From the cell containing the given text, extract its center point as [x, y] coordinate. 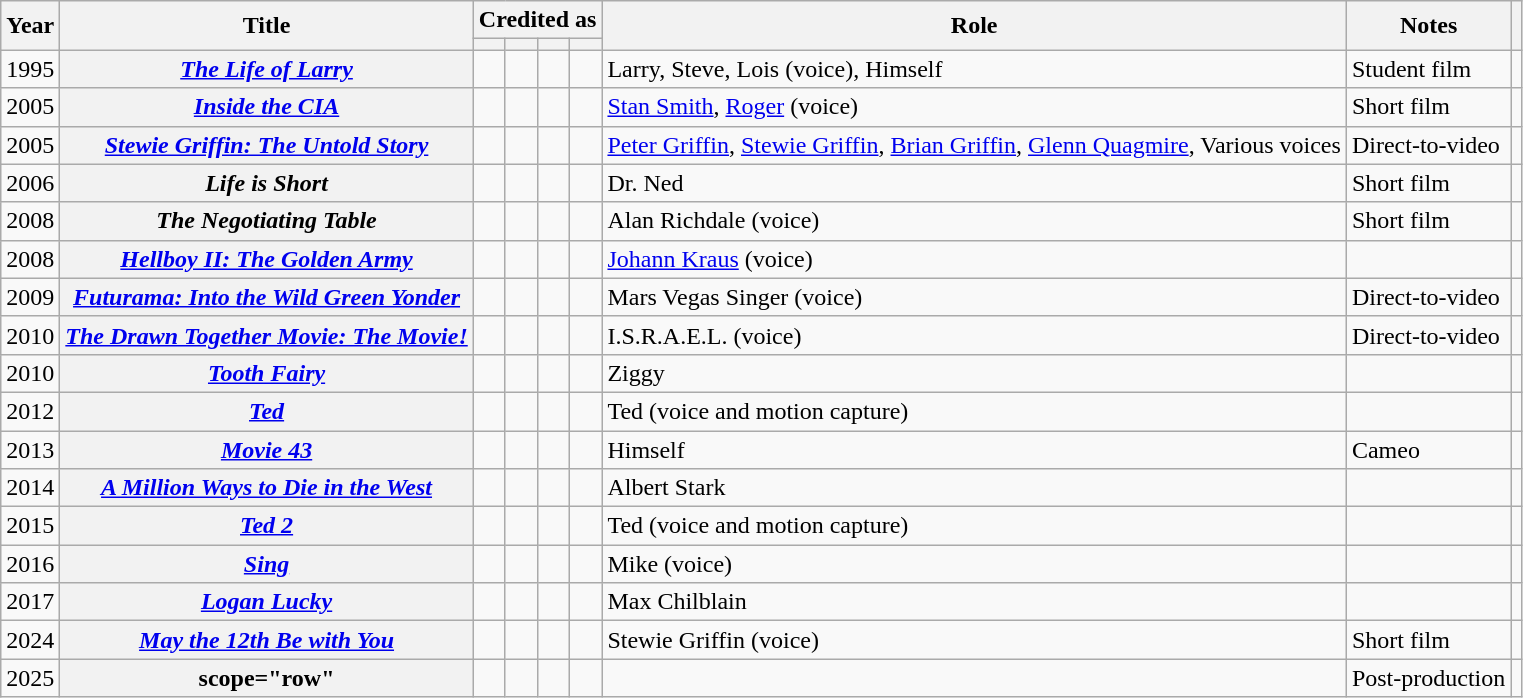
scope="row" [266, 678]
Ted 2 [266, 526]
The Life of Larry [266, 69]
Inside the CIA [266, 107]
1995 [30, 69]
I.S.R.A.E.L. (voice) [974, 335]
Credited as [538, 20]
Student film [1428, 69]
2013 [30, 449]
2009 [30, 297]
Movie 43 [266, 449]
2024 [30, 640]
Hellboy II: The Golden Army [266, 259]
Peter Griffin, Stewie Griffin, Brian Griffin, Glenn Quagmire, Various voices [974, 145]
Year [30, 26]
The Drawn Together Movie: The Movie! [266, 335]
May the 12th Be with You [266, 640]
Futurama: Into the Wild Green Yonder [266, 297]
2012 [30, 411]
2014 [30, 488]
2025 [30, 678]
Sing [266, 564]
Logan Lucky [266, 602]
Ted [266, 411]
Cameo [1428, 449]
Notes [1428, 26]
Life is Short [266, 183]
Post-production [1428, 678]
2006 [30, 183]
The Negotiating Table [266, 221]
2017 [30, 602]
Dr. Ned [974, 183]
Mars Vegas Singer (voice) [974, 297]
Title [266, 26]
2016 [30, 564]
Larry, Steve, Lois (voice), Himself [974, 69]
Role [974, 26]
Stewie Griffin: The Untold Story [266, 145]
Max Chilblain [974, 602]
Tooth Fairy [266, 373]
Johann Kraus (voice) [974, 259]
Alan Richdale (voice) [974, 221]
Mike (voice) [974, 564]
2015 [30, 526]
Stewie Griffin (voice) [974, 640]
Ziggy [974, 373]
Stan Smith, Roger (voice) [974, 107]
Himself [974, 449]
Albert Stark [974, 488]
A Million Ways to Die in the West [266, 488]
